For the text-containing cell, return its midpoint in (x, y) coordinate format. 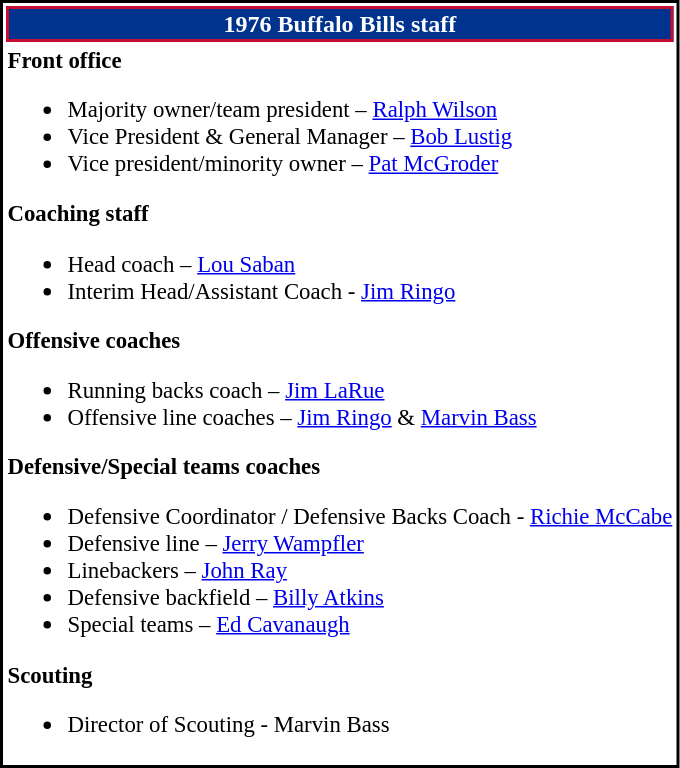
1976 Buffalo Bills staff (340, 24)
